Provide the (X, Y) coordinate of the cell's center where the given text is located.  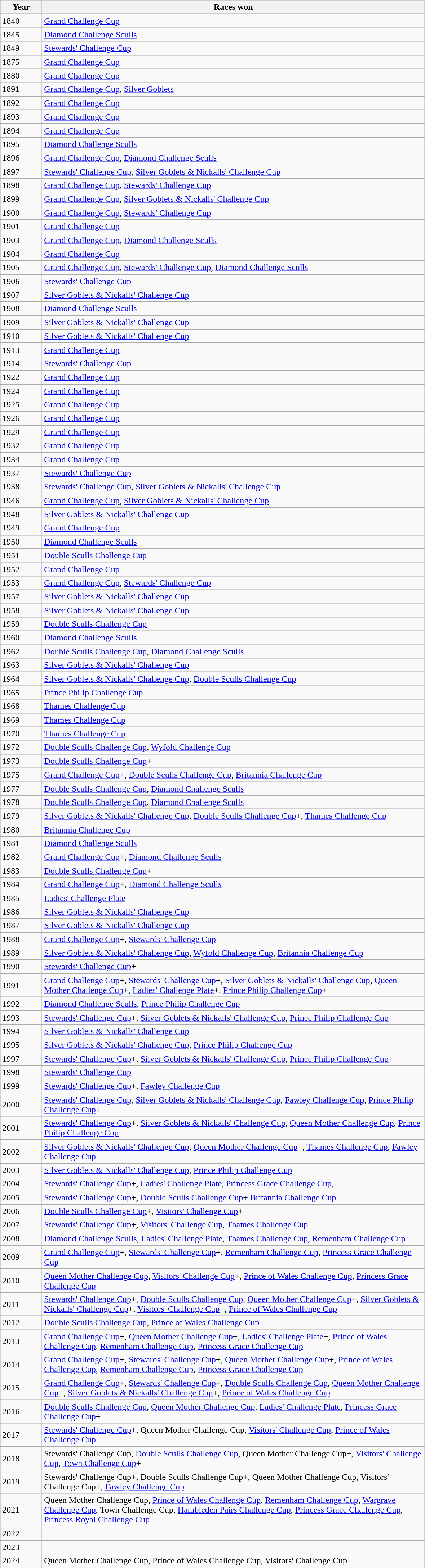
Double Sculls Challenge Cup+, Visitors' Challenge Cup+ (234, 1211)
1962 (21, 651)
1998 (21, 1072)
2000 (21, 1105)
1898 (21, 185)
1960 (21, 638)
1880 (21, 76)
2010 (21, 1281)
2019 (21, 1482)
1892 (21, 103)
Double Sculls Challenge Cup, Prince of Wales Challenge Cup (234, 1322)
Ladies' Challenge Plate (234, 898)
1900 (21, 213)
Grand Challenge Cup+, Double Sculls Challenge Cup, Britannia Challenge Cup (234, 775)
1849 (21, 48)
Silver Goblets & Nickalls' Challenge Cup, Double Sculls Challenge Cup+, Thames Challenge Cup (234, 816)
1978 (21, 802)
2017 (21, 1435)
1925 (21, 405)
2021 (21, 1510)
1972 (21, 747)
1990 (21, 967)
Queen Mother Challenge Cup, Visitors' Challenge Cup+, Prince of Wales Challenge Cup, Princess Grace Challenge Cup (234, 1281)
2018 (21, 1459)
Double Sculls Challenge Cup, Wyfold Challenge Cup (234, 747)
Double Sculls Challenge Cup, Queen Mother Challenge Cup, Ladies' Challenge Plate, Princess Grace Challenge Cup+ (234, 1412)
1924 (21, 391)
Stewards' Challenge Cup+, Visitors' Challenge Cup, Thames Challenge Cup (234, 1225)
Stewards' Challenge Cup+, Fawley Challenge Cup (234, 1086)
Silver Goblets & Nickalls' Challenge Cup, Double Sculls Challenge Cup (234, 679)
Stewards' Challenge Cup+, Double Sculls Challenge Cup+ Britannia Challenge Cup (234, 1197)
Britannia Challenge Cup (234, 829)
2022 (21, 1533)
2001 (21, 1128)
1975 (21, 775)
2014 (21, 1365)
1905 (21, 268)
Diamond Challenge Sculls, Ladies' Challenge Plate, Thames Challenge Cup, Remenham Challenge Cup (234, 1238)
2006 (21, 1211)
2011 (21, 1304)
1982 (21, 857)
1926 (21, 418)
1909 (21, 322)
2005 (21, 1197)
1929 (21, 432)
1914 (21, 363)
Stewards' Challenge Cup+, Ladies' Challenge Plate, Princess Grace Challenge Cup, (234, 1184)
1903 (21, 240)
Silver Goblets & Nickalls' Challenge Cup, Queen Mother Challenge Cup+, Thames Challenge Cup, Fawley Challenge Cup (234, 1152)
1910 (21, 336)
1991 (21, 985)
1895 (21, 144)
1980 (21, 829)
Stewards' Challenge Cup+ (234, 967)
1970 (21, 734)
1937 (21, 473)
1987 (21, 926)
1893 (21, 117)
2013 (21, 1341)
2023 (21, 1547)
2024 (21, 1561)
2008 (21, 1238)
1986 (21, 912)
Stewards' Challenge Cup+, Silver Goblets & Nickalls' Challenge Cup, Queen Mother Challenge Cup, Prince Philip Challenge Cup+ (234, 1128)
1993 (21, 1017)
Queen Mother Challenge Cup, Prince of Wales Challenge Cup, Visitors' Challenge Cup (234, 1561)
Silver Goblets & Nickalls' Challenge Cup, Wyfold Challenge Cup, Britannia Challenge Cup (234, 953)
2012 (21, 1322)
1948 (21, 514)
1995 (21, 1045)
1913 (21, 350)
1922 (21, 377)
1968 (21, 706)
1950 (21, 542)
1951 (21, 555)
1957 (21, 596)
1981 (21, 843)
1840 (21, 21)
1952 (21, 569)
1963 (21, 665)
1979 (21, 816)
1949 (21, 528)
Stewards' Challenge Cup, Double Sculls Challenge Cup, Queen Mother Challenge Cup+, Visitors' Challenge Cup, Town Challenge Cup+ (234, 1459)
1899 (21, 199)
1938 (21, 487)
1997 (21, 1058)
Stewards' Challenge Cup, Silver Goblets & Nickalls' Challenge Cup, Fawley Challenge Cup, Prince Philip Challenge Cup+ (234, 1105)
1988 (21, 939)
1984 (21, 884)
Grand Challenge Cup+, Stewards' Challenge Cup+, Remenham Challenge Cup, Princess Grace Challenge Cup (234, 1257)
1896 (21, 158)
1965 (21, 693)
1908 (21, 309)
1891 (21, 89)
1959 (21, 624)
1989 (21, 953)
1964 (21, 679)
Grand Challenge Cup+, Stewards' Challenge Cup (234, 939)
1953 (21, 583)
1969 (21, 720)
1994 (21, 1031)
Grand Challenge Cup, Stewards' Challenge Cup, Diamond Challenge Sculls (234, 268)
2015 (21, 1388)
1973 (21, 761)
Year (21, 7)
1894 (21, 130)
1999 (21, 1086)
1983 (21, 871)
1934 (21, 460)
Prince Philip Challenge Cup (234, 693)
1904 (21, 254)
Grand Challenge Cup, Silver Goblets (234, 89)
1992 (21, 1004)
1946 (21, 501)
1907 (21, 295)
2003 (21, 1170)
1985 (21, 898)
1977 (21, 788)
Races won (234, 7)
1845 (21, 35)
2016 (21, 1412)
1958 (21, 610)
1932 (21, 446)
1875 (21, 62)
1897 (21, 172)
2009 (21, 1257)
1901 (21, 227)
1906 (21, 281)
2007 (21, 1225)
2004 (21, 1184)
Stewards' Challenge Cup+, Queen Mother Challenge Cup, Visitors' Challenge Cup, Prince of Wales Challenge Cup (234, 1435)
2002 (21, 1152)
Stewards' Challenge Cup+, Double Sculls Challenge Cup+, Queen Mother Challenge Cup, Visitors' Challenge Cup+, Fawley Challenge Cup (234, 1482)
Diamond Challenge Sculls, Prince Philip Challenge Cup (234, 1004)
